Identify which cell holds the provided text, then report its (x, y) central coordinate. 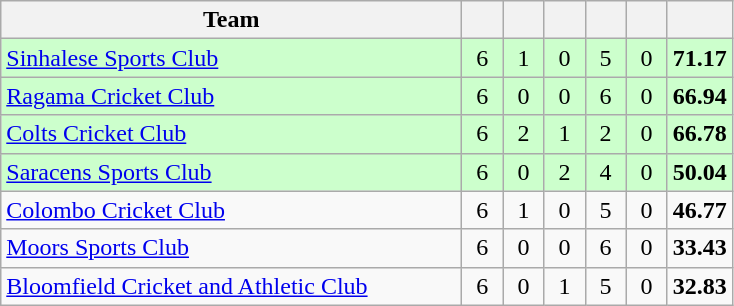
32.83 (700, 286)
Ragama Cricket Club (232, 96)
Bloomfield Cricket and Athletic Club (232, 286)
Colts Cricket Club (232, 134)
Saracens Sports Club (232, 172)
66.78 (700, 134)
Team (232, 20)
46.77 (700, 210)
33.43 (700, 248)
66.94 (700, 96)
4 (606, 172)
71.17 (700, 58)
Sinhalese Sports Club (232, 58)
Colombo Cricket Club (232, 210)
50.04 (700, 172)
Moors Sports Club (232, 248)
